Return the (x, y) coordinate for the center point of the cell that contains the specified text.  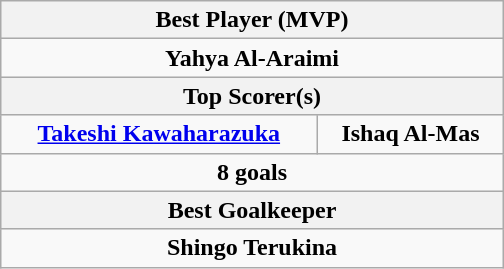
Takeshi Kawaharazuka (158, 134)
Yahya Al-Araimi (252, 58)
Best Player (MVP) (252, 20)
Ishaq Al-Mas (410, 134)
8 goals (252, 172)
Top Scorer(s) (252, 96)
Best Goalkeeper (252, 210)
Shingo Terukina (252, 248)
